Locate the cell with the specified text and output its [X, Y] center coordinate. 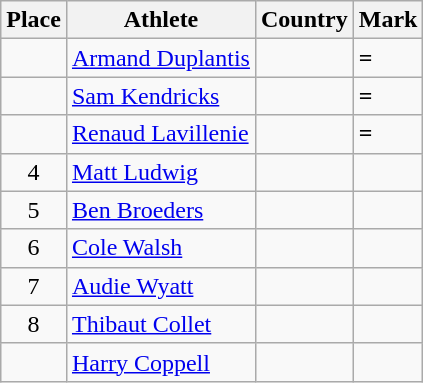
Country [304, 20]
Athlete [160, 20]
Thibaut Collet [160, 324]
Renaud Lavillenie [160, 134]
Ben Broeders [160, 210]
Harry Coppell [160, 362]
Cole Walsh [160, 248]
Armand Duplantis [160, 58]
Matt Ludwig [160, 172]
5 [34, 210]
4 [34, 172]
Sam Kendricks [160, 96]
8 [34, 324]
6 [34, 248]
Place [34, 20]
Audie Wyatt [160, 286]
Mark [388, 20]
7 [34, 286]
